Determine the [x, y] coordinate at the center of the cell enclosing the given text.  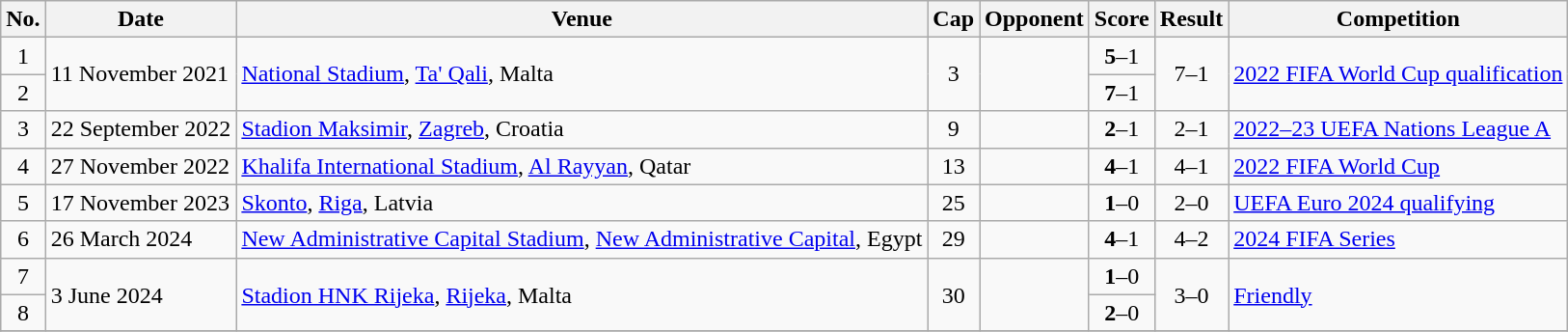
2022 FIFA World Cup [1398, 166]
27 November 2022 [141, 166]
Venue [582, 19]
7 [23, 276]
25 [954, 203]
29 [954, 239]
Competition [1398, 19]
9 [954, 129]
3 June 2024 [141, 294]
11 November 2021 [141, 74]
6 [23, 239]
Friendly [1398, 294]
2 [23, 93]
2024 FIFA Series [1398, 239]
Date [141, 19]
Score [1122, 19]
2022 FIFA World Cup qualification [1398, 74]
5 [23, 203]
Stadion Maksimir, Zagreb, Croatia [582, 129]
3–0 [1191, 294]
8 [23, 313]
13 [954, 166]
4 [23, 166]
1 [23, 56]
New Administrative Capital Stadium, New Administrative Capital, Egypt [582, 239]
Cap [954, 19]
30 [954, 294]
Khalifa International Stadium, Al Rayyan, Qatar [582, 166]
Result [1191, 19]
4–2 [1191, 239]
2022–23 UEFA Nations League A [1398, 129]
Opponent [1035, 19]
5–1 [1122, 56]
No. [23, 19]
22 September 2022 [141, 129]
UEFA Euro 2024 qualifying [1398, 203]
Skonto, Riga, Latvia [582, 203]
National Stadium, Ta' Qali, Malta [582, 74]
26 March 2024 [141, 239]
Stadion HNK Rijeka, Rijeka, Malta [582, 294]
17 November 2023 [141, 203]
